Determine the (x, y) coordinate at the center of the cell enclosing the given text.  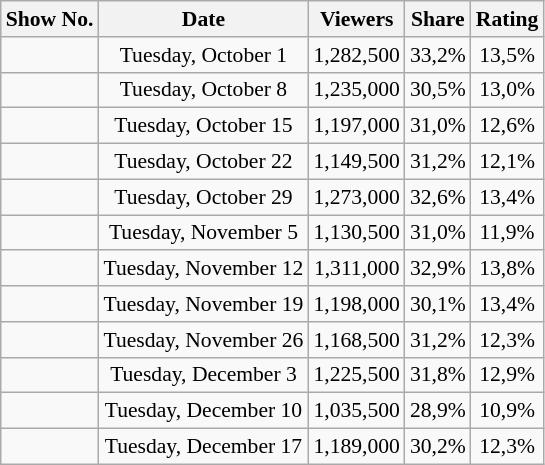
Tuesday, October 15 (203, 126)
Tuesday, October 8 (203, 90)
1,197,000 (356, 126)
30,2% (438, 447)
33,2% (438, 55)
Tuesday, October 29 (203, 197)
Tuesday, October 1 (203, 55)
1,273,000 (356, 197)
12,1% (507, 162)
1,149,500 (356, 162)
13,0% (507, 90)
13,5% (507, 55)
30,1% (438, 304)
Tuesday, December 3 (203, 375)
1,282,500 (356, 55)
Rating (507, 19)
28,9% (438, 411)
12,6% (507, 126)
Tuesday, November 5 (203, 233)
Tuesday, December 10 (203, 411)
Tuesday, December 17 (203, 447)
10,9% (507, 411)
11,9% (507, 233)
1,168,500 (356, 340)
Tuesday, November 19 (203, 304)
30,5% (438, 90)
32,9% (438, 269)
31,8% (438, 375)
Share (438, 19)
Viewers (356, 19)
1,130,500 (356, 233)
1,189,000 (356, 447)
1,198,000 (356, 304)
Date (203, 19)
12,9% (507, 375)
32,6% (438, 197)
Tuesday, November 26 (203, 340)
13,8% (507, 269)
1,225,500 (356, 375)
1,235,000 (356, 90)
Show No. (50, 19)
1,035,500 (356, 411)
Tuesday, November 12 (203, 269)
Tuesday, October 22 (203, 162)
1,311,000 (356, 269)
